From the cell containing the given text, extract its center point as (X, Y) coordinate. 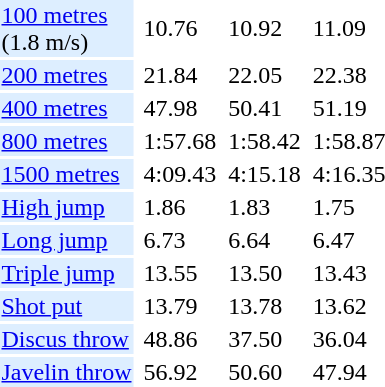
1.83 (265, 207)
1:58.42 (265, 141)
400 metres (66, 108)
Javelin throw (66, 372)
Discus throw (66, 339)
13.50 (265, 273)
4:09.43 (180, 174)
48.86 (180, 339)
Long jump (66, 240)
56.92 (180, 372)
Triple jump (66, 273)
13.78 (265, 306)
1:57.68 (180, 141)
High jump (66, 207)
10.92 (265, 28)
100 metres (1.8 m/s) (66, 28)
50.41 (265, 108)
4:15.18 (265, 174)
800 metres (66, 141)
10.76 (180, 28)
13.55 (180, 273)
47.98 (180, 108)
50.60 (265, 372)
1500 metres (66, 174)
6.64 (265, 240)
37.50 (265, 339)
22.05 (265, 75)
1.86 (180, 207)
6.73 (180, 240)
Shot put (66, 306)
13.79 (180, 306)
200 metres (66, 75)
21.84 (180, 75)
